Pinpoint the cell where the given text exists, returning its (x, y) midpoint coordinate. 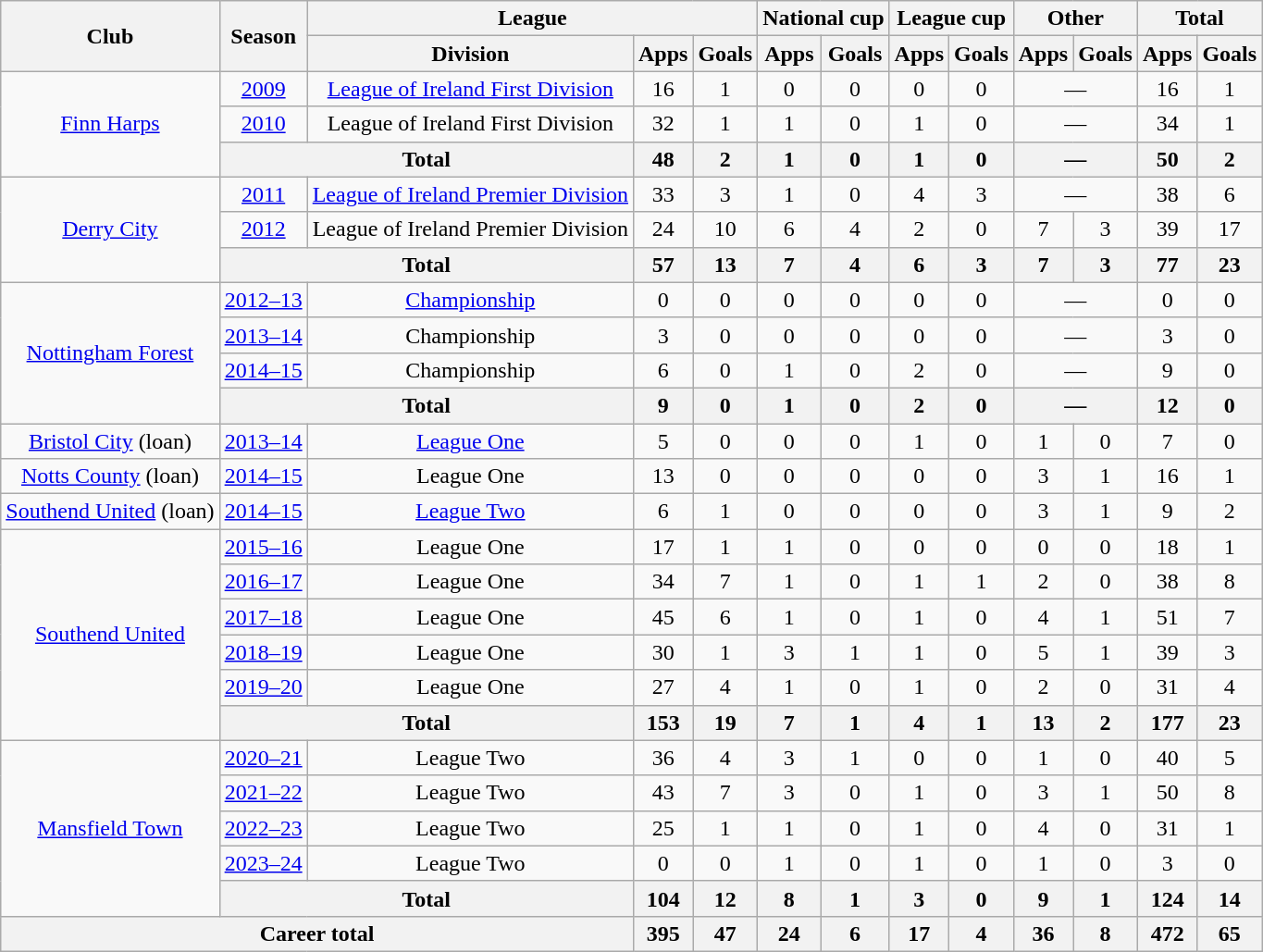
Southend United (loan) (110, 512)
2009 (263, 89)
Other (1075, 19)
48 (662, 159)
25 (662, 828)
Nottingham Forest (110, 352)
124 (1167, 898)
Career total (317, 933)
104 (662, 898)
Season (263, 36)
Club (110, 36)
30 (662, 652)
33 (662, 194)
2015–16 (263, 547)
Division (470, 54)
2011 (263, 194)
National cup (823, 19)
47 (725, 933)
43 (662, 793)
Notts County (loan) (110, 476)
65 (1230, 933)
77 (1167, 265)
League (532, 19)
153 (662, 723)
Mansfield Town (110, 828)
57 (662, 265)
177 (1167, 723)
League cup (951, 19)
2016–17 (263, 582)
472 (1167, 933)
Derry City (110, 229)
40 (1167, 758)
2010 (263, 124)
2018–19 (263, 652)
18 (1167, 547)
45 (662, 617)
51 (1167, 617)
32 (662, 124)
2012–13 (263, 300)
395 (662, 933)
2022–23 (263, 828)
2019–20 (263, 687)
19 (725, 723)
Bristol City (loan) (110, 441)
2017–18 (263, 617)
Finn Harps (110, 124)
2021–22 (263, 793)
2023–24 (263, 863)
2012 (263, 229)
Southend United (110, 635)
14 (1230, 898)
10 (725, 229)
27 (662, 687)
2020–21 (263, 758)
